Identify which cell holds the provided text, then report its [X, Y] central coordinate. 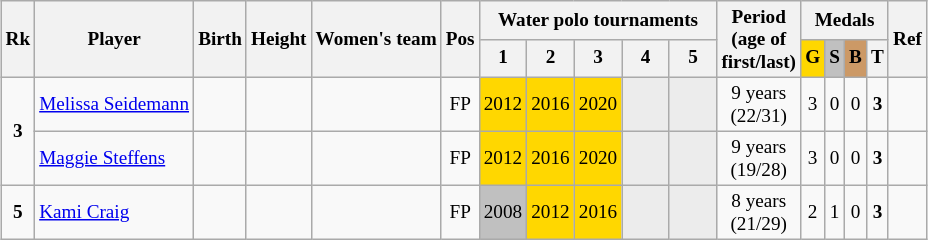
Water polo tournaments [598, 20]
Period(age offirst/last) [759, 40]
Kami Craig [114, 212]
4 [646, 58]
Melissa Seidemann [114, 104]
Maggie Steffens [114, 158]
2008 [503, 212]
Women's team [376, 40]
Player [114, 40]
9 years(22/31) [759, 104]
S [835, 58]
9 years(19/28) [759, 158]
Height [278, 40]
Pos [460, 40]
Birth [220, 40]
T [877, 58]
8 years(21/29) [759, 212]
Ref [907, 40]
G [813, 58]
Medals [845, 20]
Rk [18, 40]
B [856, 58]
